Return (x, y) of the center of cell containing provided text 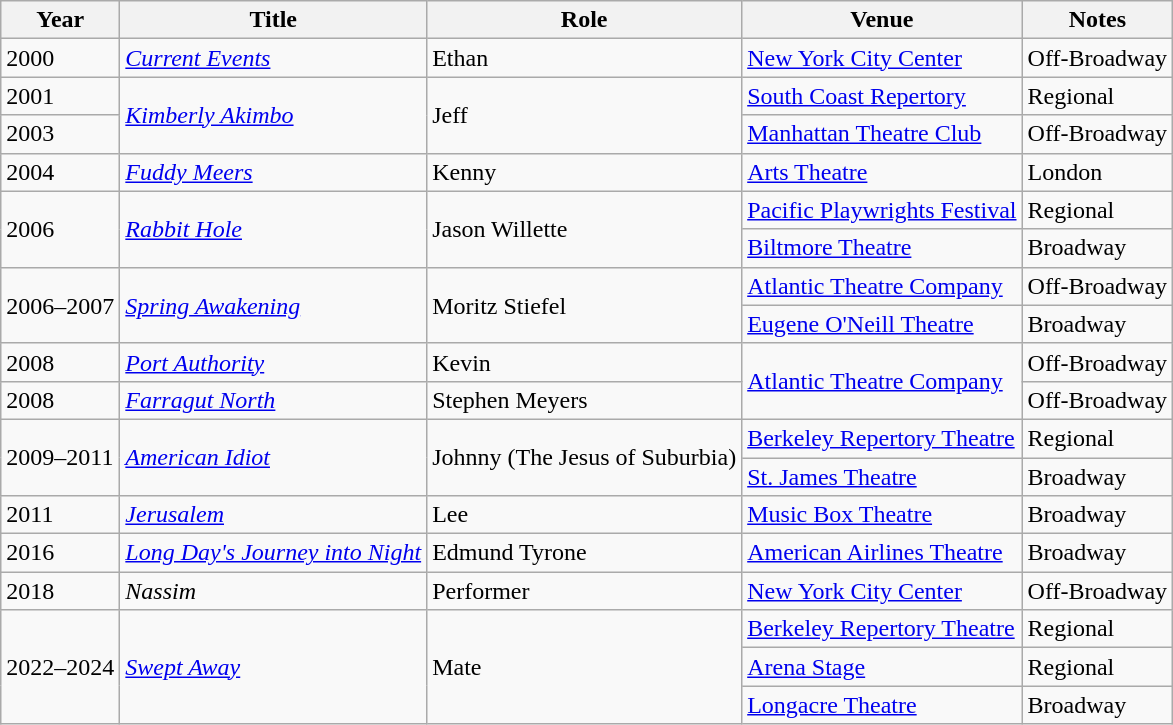
2003 (60, 134)
Long Day's Journey into Night (274, 553)
Title (274, 20)
Port Authority (274, 362)
Swept Away (274, 667)
2006–2007 (60, 305)
Arena Stage (882, 667)
Johnny (The Jesus of Suburbia) (584, 457)
Nassim (274, 591)
Kevin (584, 362)
Longacre Theatre (882, 705)
Music Box Theatre (882, 515)
Venue (882, 20)
Fuddy Meers (274, 172)
Rabbit Hole (274, 229)
South Coast Repertory (882, 96)
Performer (584, 591)
2016 (60, 553)
Role (584, 20)
Farragut North (274, 400)
Notes (1098, 20)
American Idiot (274, 457)
Mate (584, 667)
Arts Theatre (882, 172)
Kimberly Akimbo (274, 115)
Kenny (584, 172)
Year (60, 20)
Spring Awakening (274, 305)
Current Events (274, 58)
Edmund Tyrone (584, 553)
2022–2024 (60, 667)
2006 (60, 229)
St. James Theatre (882, 477)
Eugene O'Neill Theatre (882, 324)
Jerusalem (274, 515)
London (1098, 172)
2004 (60, 172)
Ethan (584, 58)
Biltmore Theatre (882, 248)
Moritz Stiefel (584, 305)
Lee (584, 515)
Manhattan Theatre Club (882, 134)
2000 (60, 58)
2009–2011 (60, 457)
Pacific Playwrights Festival (882, 210)
American Airlines Theatre (882, 553)
2001 (60, 96)
2018 (60, 591)
Stephen Meyers (584, 400)
2011 (60, 515)
Jeff (584, 115)
Jason Willette (584, 229)
